From the cell containing the given text, extract its center point as (X, Y) coordinate. 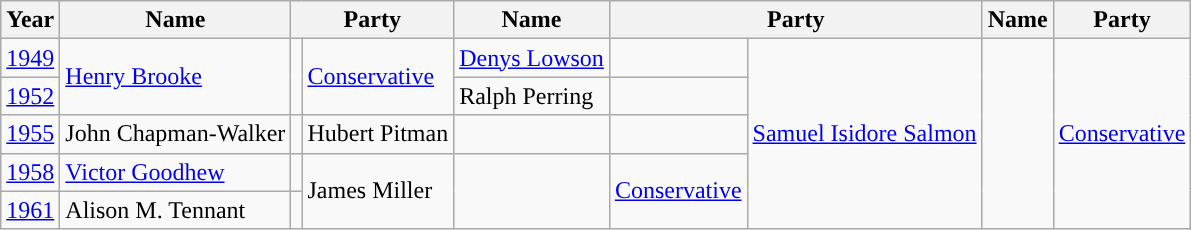
John Chapman-Walker (176, 134)
Hubert Pitman (378, 134)
Alison M. Tennant (176, 210)
Victor Goodhew (176, 172)
James Miller (378, 191)
1958 (30, 172)
Samuel Isidore Salmon (864, 134)
1955 (30, 134)
1949 (30, 58)
Year (30, 20)
1952 (30, 96)
1961 (30, 210)
Henry Brooke (176, 77)
Denys Lowson (532, 58)
Ralph Perring (532, 96)
